Capture the cell that displays the provided text and extract its [X, Y] central coordinate. 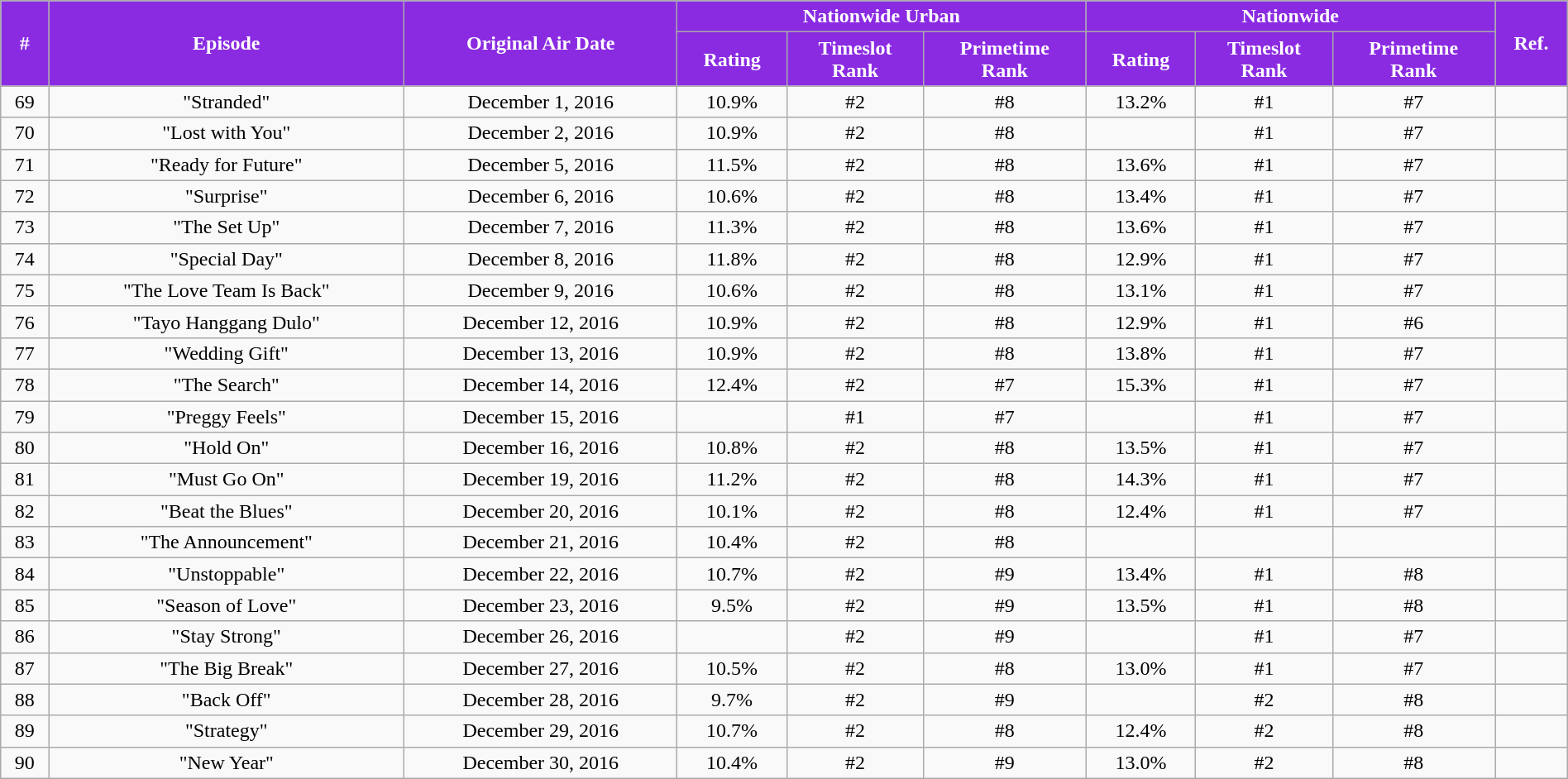
"Wedding Gift" [227, 353]
#6 [1414, 322]
84 [25, 574]
10.1% [733, 511]
15.3% [1141, 385]
Ref. [1532, 43]
87 [25, 668]
December 30, 2016 [541, 762]
December 20, 2016 [541, 511]
76 [25, 322]
"Stay Strong" [227, 637]
December 16, 2016 [541, 448]
"Hold On" [227, 448]
Nationwide Urban [882, 17]
13.1% [1141, 290]
December 6, 2016 [541, 196]
11.3% [733, 227]
December 13, 2016 [541, 353]
11.8% [733, 259]
"Ready for Future" [227, 165]
83 [25, 542]
14.3% [1141, 480]
80 [25, 448]
72 [25, 196]
December 5, 2016 [541, 165]
10.8% [733, 448]
December 21, 2016 [541, 542]
71 [25, 165]
82 [25, 511]
86 [25, 637]
77 [25, 353]
"Preggy Feels" [227, 416]
81 [25, 480]
"The Love Team Is Back" [227, 290]
"The Search" [227, 385]
75 [25, 290]
"Unstoppable" [227, 574]
74 [25, 259]
78 [25, 385]
"New Year" [227, 762]
December 29, 2016 [541, 731]
December 28, 2016 [541, 700]
"Special Day" [227, 259]
December 7, 2016 [541, 227]
December 2, 2016 [541, 133]
90 [25, 762]
December 22, 2016 [541, 574]
11.5% [733, 165]
"The Set Up" [227, 227]
"Back Off" [227, 700]
"Lost with You" [227, 133]
85 [25, 605]
Episode [227, 43]
"Strategy" [227, 731]
December 14, 2016 [541, 385]
December 23, 2016 [541, 605]
December 26, 2016 [541, 637]
9.7% [733, 700]
"The Announcement" [227, 542]
December 15, 2016 [541, 416]
Nationwide [1290, 17]
December 27, 2016 [541, 668]
"Season of Love" [227, 605]
# [25, 43]
December 1, 2016 [541, 102]
69 [25, 102]
"Must Go On" [227, 480]
9.5% [733, 605]
"Tayo Hanggang Dulo" [227, 322]
79 [25, 416]
"Beat the Blues" [227, 511]
70 [25, 133]
88 [25, 700]
"Stranded" [227, 102]
89 [25, 731]
"The Big Break" [227, 668]
December 19, 2016 [541, 480]
13.8% [1141, 353]
73 [25, 227]
"Surprise" [227, 196]
December 8, 2016 [541, 259]
11.2% [733, 480]
December 12, 2016 [541, 322]
Original Air Date [541, 43]
December 9, 2016 [541, 290]
10.5% [733, 668]
13.2% [1141, 102]
